Detect which cell encompasses the target text, then output its [X, Y] center coordinate. 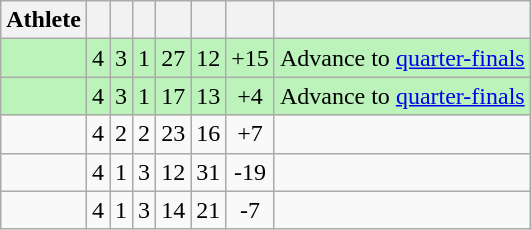
16 [208, 134]
27 [174, 58]
17 [174, 96]
-19 [250, 172]
14 [174, 210]
21 [208, 210]
13 [208, 96]
-7 [250, 210]
Athlete [44, 20]
+15 [250, 58]
+7 [250, 134]
+4 [250, 96]
31 [208, 172]
23 [174, 134]
